Search for the cell housing the specified text and yield its [X, Y] center coordinate. 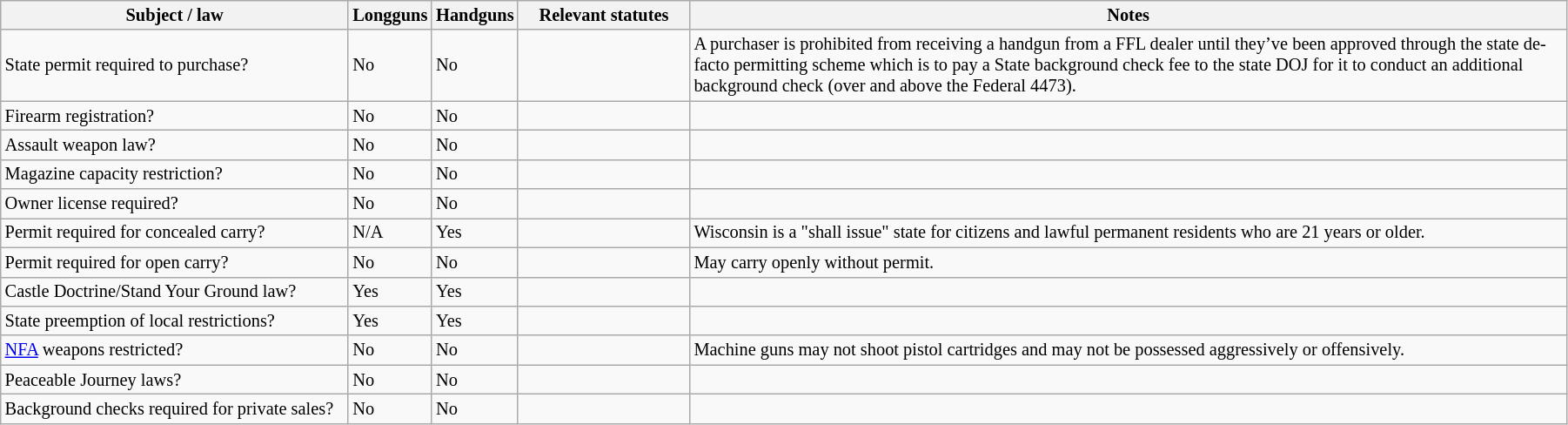
Owner license required? [175, 204]
Subject / law [175, 15]
May carry openly without permit. [1129, 262]
Magazine capacity restriction? [175, 174]
Permit required for open carry? [175, 262]
NFA weapons restricted? [175, 350]
Background checks required for private sales? [175, 408]
State permit required to purchase? [175, 65]
N/A [390, 233]
Peaceable Journey laws? [175, 380]
Longguns [390, 15]
Castle Doctrine/Stand Your Ground law? [175, 292]
State preemption of local restrictions? [175, 320]
Notes [1129, 15]
Relevant statutes [604, 15]
Firearm registration? [175, 116]
Handguns [475, 15]
Machine guns may not shoot pistol cartridges and may not be possessed aggressively or offensively. [1129, 350]
Permit required for concealed carry? [175, 233]
Assault weapon law? [175, 145]
Wisconsin is a "shall issue" state for citizens and lawful permanent residents who are 21 years or older. [1129, 233]
